Return the [X, Y] coordinate for the center point of the cell that contains the specified text.  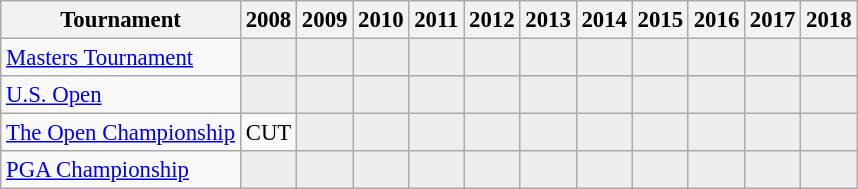
Tournament [121, 20]
2010 [381, 20]
2009 [325, 20]
CUT [268, 133]
U.S. Open [121, 95]
2008 [268, 20]
2016 [716, 20]
2015 [660, 20]
2017 [773, 20]
2014 [604, 20]
The Open Championship [121, 133]
2011 [436, 20]
2013 [548, 20]
2018 [829, 20]
2012 [492, 20]
Masters Tournament [121, 58]
PGA Championship [121, 170]
